Detect which cell encompasses the target text, then output its (x, y) center coordinate. 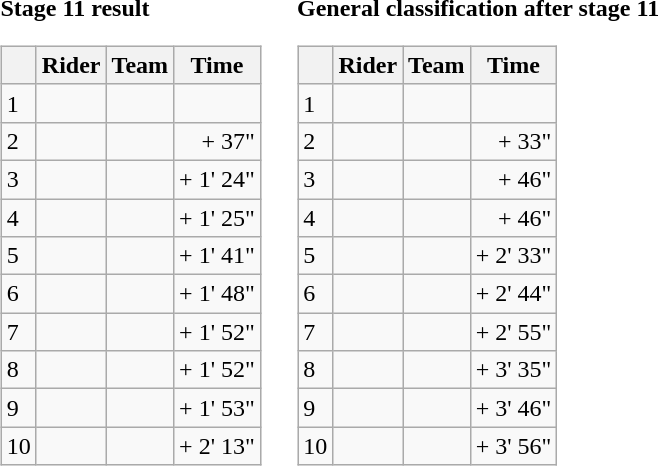
+ 1' 25" (218, 217)
+ 3' 35" (514, 370)
+ 2' 13" (218, 446)
+ 33" (514, 141)
+ 3' 46" (514, 408)
+ 37" (218, 141)
+ 1' 48" (218, 294)
+ 1' 41" (218, 256)
+ 1' 24" (218, 179)
+ 2' 44" (514, 294)
+ 2' 55" (514, 332)
+ 3' 56" (514, 446)
+ 2' 33" (514, 256)
+ 1' 53" (218, 408)
